Locate the cell with the specified text and output its [X, Y] center coordinate. 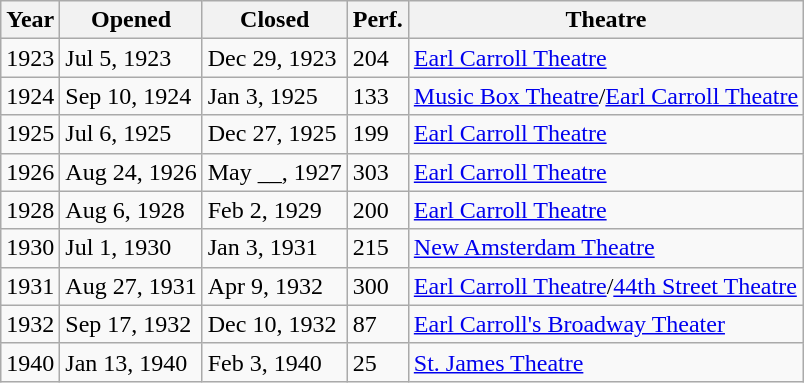
25 [378, 362]
St. James Theatre [606, 362]
Feb 3, 1940 [274, 362]
Dec 27, 1925 [274, 134]
1932 [30, 324]
Closed [274, 20]
Jul 1, 1930 [131, 248]
1923 [30, 58]
215 [378, 248]
1940 [30, 362]
1930 [30, 248]
87 [378, 324]
New Amsterdam Theatre [606, 248]
Earl Carroll's Broadway Theater [606, 324]
204 [378, 58]
200 [378, 210]
May __, 1927 [274, 172]
Dec 10, 1932 [274, 324]
Jan 3, 1925 [274, 96]
303 [378, 172]
Sep 17, 1932 [131, 324]
Aug 27, 1931 [131, 286]
300 [378, 286]
Sep 10, 1924 [131, 96]
Aug 24, 1926 [131, 172]
1924 [30, 96]
1931 [30, 286]
Earl Carroll Theatre/44th Street Theatre [606, 286]
199 [378, 134]
133 [378, 96]
Jul 5, 1923 [131, 58]
Perf. [378, 20]
Jan 13, 1940 [131, 362]
Feb 2, 1929 [274, 210]
Jul 6, 1925 [131, 134]
Music Box Theatre/Earl Carroll Theatre [606, 96]
1928 [30, 210]
Dec 29, 1923 [274, 58]
Year [30, 20]
Theatre [606, 20]
Apr 9, 1932 [274, 286]
Opened [131, 20]
Jan 3, 1931 [274, 248]
Aug 6, 1928 [131, 210]
1926 [30, 172]
1925 [30, 134]
